Identify which cell holds the provided text, then report its (X, Y) central coordinate. 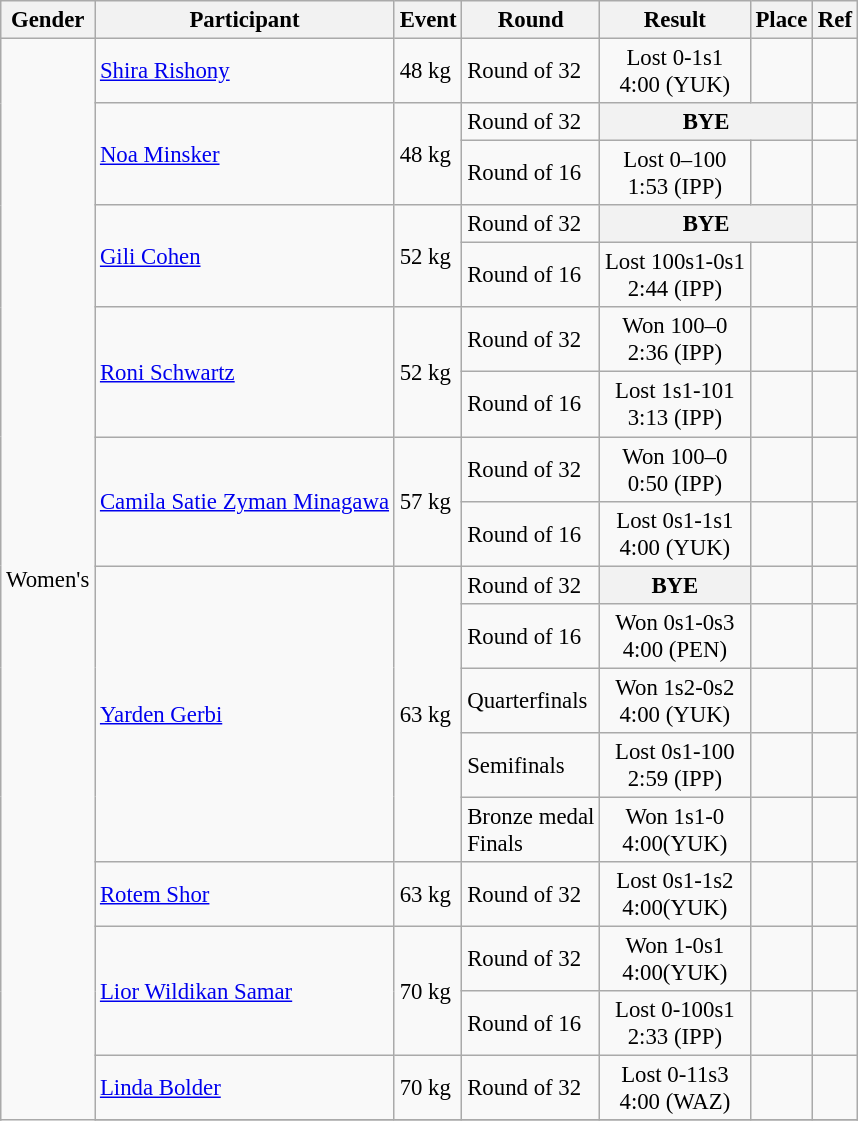
Round (531, 20)
Event (428, 20)
Ref (836, 20)
Shira Rishony (245, 72)
Bronze medalFinals (531, 830)
Lost 100s1-0s12:44 (IPP) (675, 276)
Linda Bolder (245, 1088)
Lost 0-1s14:00 (YUK) (675, 72)
Won 100–00:50 (IPP) (675, 470)
Won 1s2-0s24:00 (YUK) (675, 700)
Lior Wildikan Samar (245, 990)
Gili Cohen (245, 256)
Won 1-0s14:00(YUK) (675, 958)
Noa Minsker (245, 154)
Lost 0s1-1s24:00(YUK) (675, 894)
Semifinals (531, 766)
Lost 0–1001:53 (IPP) (675, 174)
Won 100–02:36 (IPP) (675, 340)
Place (781, 20)
Lost 0s1-1002:59 (IPP) (675, 766)
Roni Schwartz (245, 372)
Lost 0-100s12:33 (IPP) (675, 1024)
Lost 0s1-1s14:00 (YUK) (675, 534)
Lost 0-11s34:00 (WAZ) (675, 1088)
Won 0s1-0s34:00 (PEN) (675, 636)
Women's (48, 580)
Won 1s1-04:00(YUK) (675, 830)
57 kg (428, 502)
Camila Satie Zyman Minagawa (245, 502)
Rotem Shor (245, 894)
Quarterfinals (531, 700)
Lost 1s1-1013:13 (IPP) (675, 404)
Participant (245, 20)
Yarden Gerbi (245, 714)
Result (675, 20)
Gender (48, 20)
